For the text-containing cell, return its midpoint in [x, y] coordinate format. 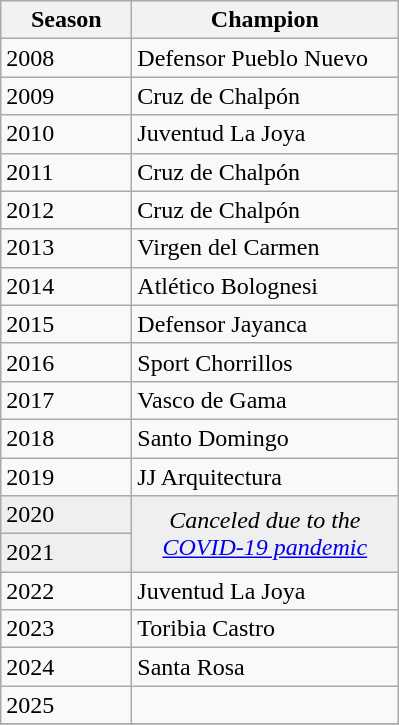
2009 [66, 96]
Defensor Jayanca [265, 324]
2011 [66, 172]
2023 [66, 629]
2022 [66, 591]
Santa Rosa [265, 667]
Toribia Castro [265, 629]
2015 [66, 324]
2017 [66, 400]
Vasco de Gama [265, 400]
2025 [66, 705]
2008 [66, 58]
Season [66, 20]
2010 [66, 134]
Defensor Pueblo Nuevo [265, 58]
Champion [265, 20]
2013 [66, 248]
Canceled due to the COVID-19 pandemic [265, 534]
Sport Chorrillos [265, 362]
Virgen del Carmen [265, 248]
2014 [66, 286]
2016 [66, 362]
2019 [66, 477]
JJ Arquitectura [265, 477]
2018 [66, 438]
Atlético Bolognesi [265, 286]
2012 [66, 210]
Santo Domingo [265, 438]
2024 [66, 667]
2020 [66, 515]
2021 [66, 553]
